Locate the cell with the specified text and output its [x, y] center coordinate. 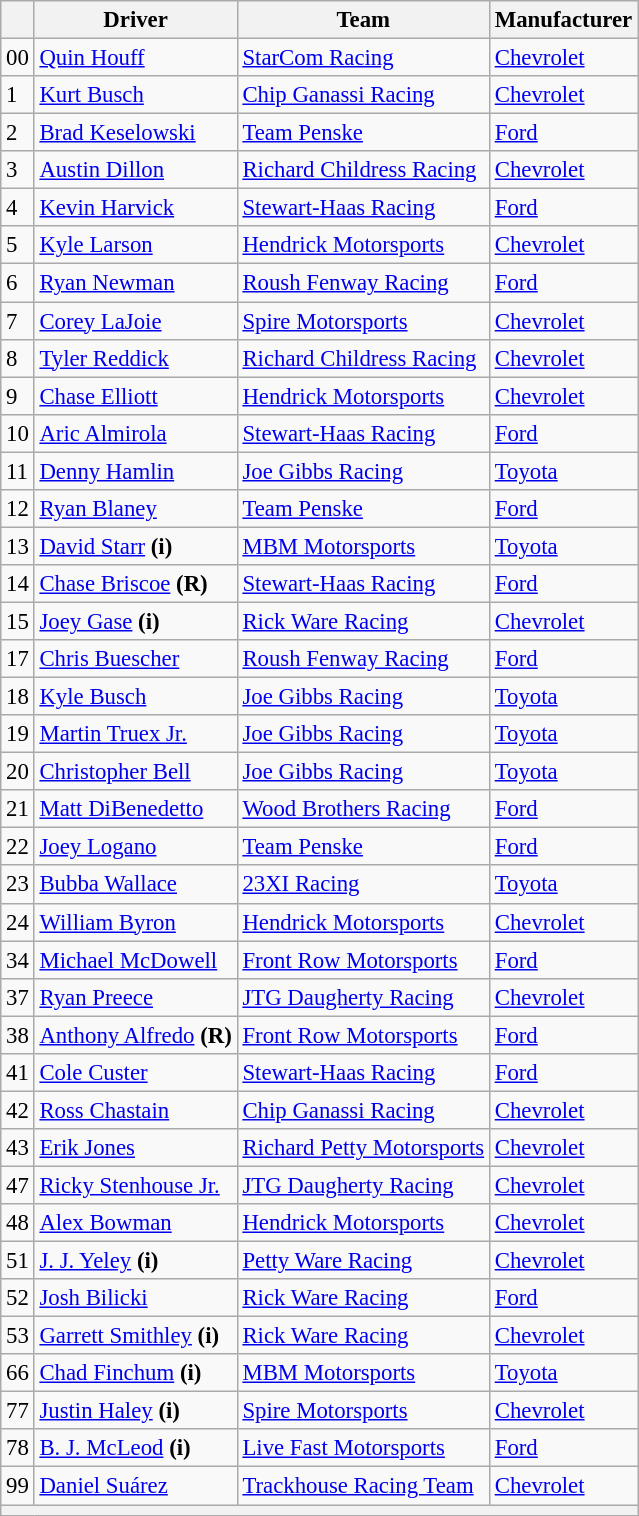
Chris Buescher [136, 659]
42 [18, 1110]
8 [18, 358]
Josh Bilicki [136, 1298]
Aric Almirola [136, 433]
66 [18, 1373]
Ricky Stenhouse Jr. [136, 1185]
Petty Ware Racing [363, 1261]
2 [18, 133]
41 [18, 1073]
78 [18, 1449]
13 [18, 546]
Driver [136, 20]
18 [18, 697]
Ryan Newman [136, 283]
19 [18, 734]
43 [18, 1148]
12 [18, 509]
Wood Brothers Racing [363, 809]
Ross Chastain [136, 1110]
Ryan Preece [136, 997]
3 [18, 170]
20 [18, 772]
14 [18, 584]
Denny Hamlin [136, 471]
Joey Gase (i) [136, 621]
Justin Haley (i) [136, 1411]
6 [18, 283]
Garrett Smithley (i) [136, 1336]
Michael McDowell [136, 960]
24 [18, 922]
47 [18, 1185]
48 [18, 1223]
37 [18, 997]
Chad Finchum (i) [136, 1373]
Martin Truex Jr. [136, 734]
Kevin Harvick [136, 208]
22 [18, 847]
51 [18, 1261]
Erik Jones [136, 1148]
Christopher Bell [136, 772]
5 [18, 245]
David Starr (i) [136, 546]
Corey LaJoie [136, 321]
Austin Dillon [136, 170]
Ryan Blaney [136, 509]
52 [18, 1298]
Kyle Larson [136, 245]
Brad Keselowski [136, 133]
10 [18, 433]
Manufacturer [563, 20]
Chase Elliott [136, 396]
Live Fast Motorsports [363, 1449]
77 [18, 1411]
Quin Houff [136, 58]
Joey Logano [136, 847]
17 [18, 659]
Bubba Wallace [136, 885]
53 [18, 1336]
Trackhouse Racing Team [363, 1486]
34 [18, 960]
23 [18, 885]
7 [18, 321]
Matt DiBenedetto [136, 809]
Anthony Alfredo (R) [136, 1035]
00 [18, 58]
11 [18, 471]
Team [363, 20]
StarCom Racing [363, 58]
38 [18, 1035]
Richard Petty Motorsports [363, 1148]
Daniel Suárez [136, 1486]
15 [18, 621]
Alex Bowman [136, 1223]
Tyler Reddick [136, 358]
Chase Briscoe (R) [136, 584]
21 [18, 809]
B. J. McLeod (i) [136, 1449]
99 [18, 1486]
William Byron [136, 922]
9 [18, 396]
J. J. Yeley (i) [136, 1261]
Kyle Busch [136, 697]
4 [18, 208]
23XI Racing [363, 885]
Kurt Busch [136, 95]
Cole Custer [136, 1073]
1 [18, 95]
